Capture the cell that displays the provided text and extract its [X, Y] central coordinate. 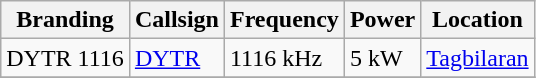
Tagbilaran [478, 58]
DYTR 1116 [66, 58]
Callsign [176, 20]
Power [382, 20]
1116 kHz [284, 58]
Location [478, 20]
DYTR [176, 58]
Frequency [284, 20]
Branding [66, 20]
5 kW [382, 58]
